Identify which cell holds the provided text, then report its [X, Y] central coordinate. 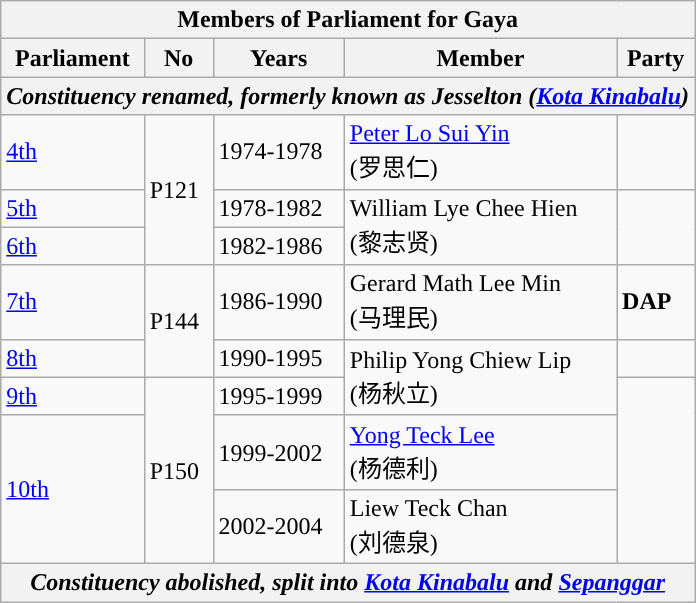
9th [72, 396]
1978-1982 [278, 208]
No [178, 58]
8th [72, 358]
Years [278, 58]
Parliament [72, 58]
6th [72, 246]
1995-1999 [278, 396]
William Lye Chee Hien (黎志贤) [480, 227]
DAP [656, 302]
2002-2004 [278, 526]
Gerard Math Lee Min (马理民) [480, 302]
Constituency renamed, formerly known as Jesselton (Kota Kinabalu) [348, 96]
P144 [178, 321]
7th [72, 302]
10th [72, 489]
Party [656, 58]
Yong Teck Lee (杨德利) [480, 452]
Constituency abolished, split into Kota Kinabalu and Sepanggar [348, 582]
P150 [178, 470]
1999-2002 [278, 452]
P121 [178, 190]
5th [72, 208]
4th [72, 152]
1974-1978 [278, 152]
Members of Parliament for Gaya [348, 20]
Liew Teck Chan (刘德泉) [480, 526]
1990-1995 [278, 358]
1986-1990 [278, 302]
Member [480, 58]
Peter Lo Sui Yin (罗思仁) [480, 152]
Philip Yong Chiew Lip (杨秋立) [480, 377]
1982-1986 [278, 246]
